Determine the [x, y] coordinate at the center of the cell enclosing the given text.  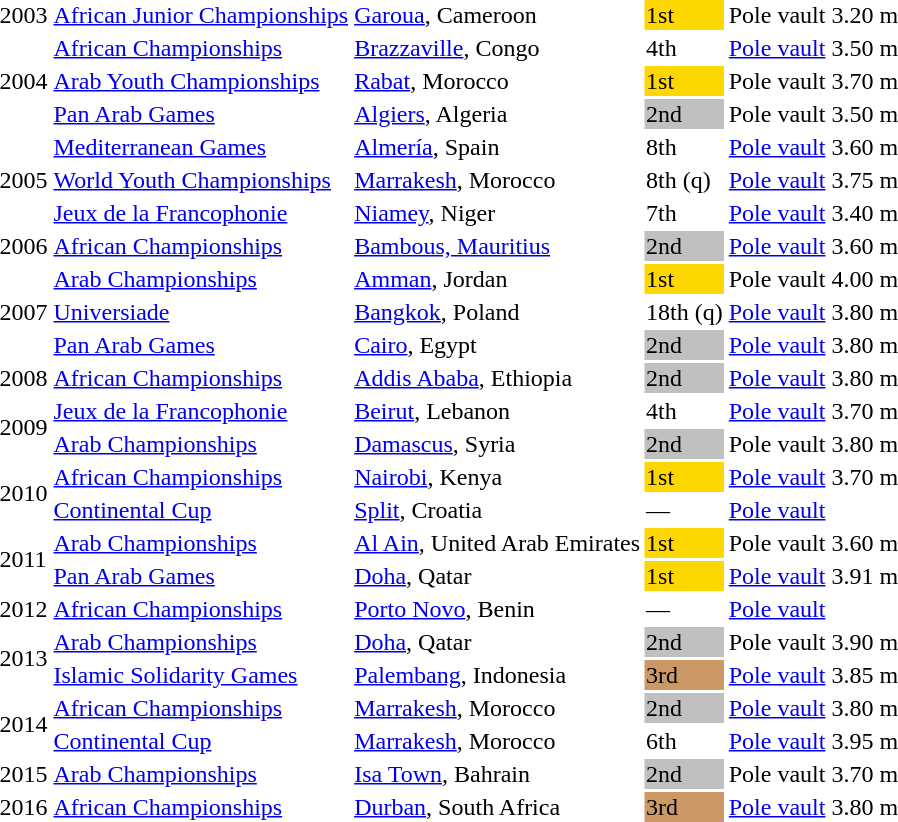
Isa Town, Bahrain [498, 774]
Nairobi, Kenya [498, 477]
Al Ain, United Arab Emirates [498, 543]
Split, Croatia [498, 510]
Almería, Spain [498, 147]
Mediterranean Games [201, 147]
Universiade [201, 312]
Bambous, Mauritius [498, 246]
8th (q) [685, 180]
Porto Novo, Benin [498, 609]
Damascus, Syria [498, 444]
Niamey, Niger [498, 213]
World Youth Championships [201, 180]
Beirut, Lebanon [498, 411]
6th [685, 741]
18th (q) [685, 312]
7th [685, 213]
Amman, Jordan [498, 279]
Arab Youth Championships [201, 81]
Palembang, Indonesia [498, 675]
Brazzaville, Congo [498, 48]
African Junior Championships [201, 15]
Garoua, Cameroon [498, 15]
Rabat, Morocco [498, 81]
Cairo, Egypt [498, 345]
Algiers, Algeria [498, 114]
Bangkok, Poland [498, 312]
Addis Ababa, Ethiopia [498, 378]
Durban, South Africa [498, 807]
Islamic Solidarity Games [201, 675]
8th [685, 147]
